Determine the [x, y] coordinate at the center of the cell enclosing the given text.  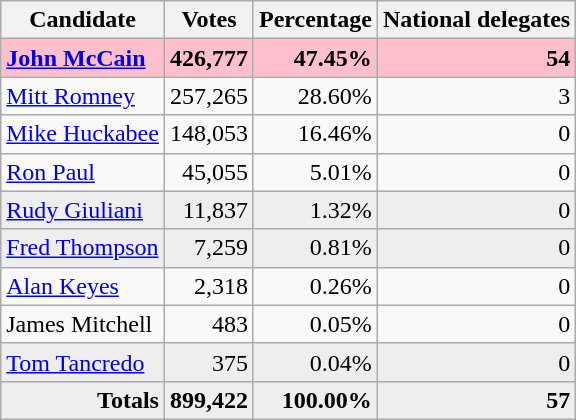
Mitt Romney [83, 96]
7,259 [208, 248]
57 [476, 400]
National delegates [476, 20]
47.45% [315, 58]
148,053 [208, 134]
Rudy Giuliani [83, 210]
Candidate [83, 20]
0.26% [315, 286]
James Mitchell [83, 324]
3 [476, 96]
Ron Paul [83, 172]
Percentage [315, 20]
483 [208, 324]
54 [476, 58]
1.32% [315, 210]
100.00% [315, 400]
28.60% [315, 96]
Totals [83, 400]
426,777 [208, 58]
0.81% [315, 248]
Fred Thompson [83, 248]
2,318 [208, 286]
899,422 [208, 400]
John McCain [83, 58]
257,265 [208, 96]
0.04% [315, 362]
45,055 [208, 172]
16.46% [315, 134]
11,837 [208, 210]
Votes [208, 20]
Tom Tancredo [83, 362]
5.01% [315, 172]
Mike Huckabee [83, 134]
375 [208, 362]
0.05% [315, 324]
Alan Keyes [83, 286]
